Determine the [x, y] coordinate at the center of the cell enclosing the given text.  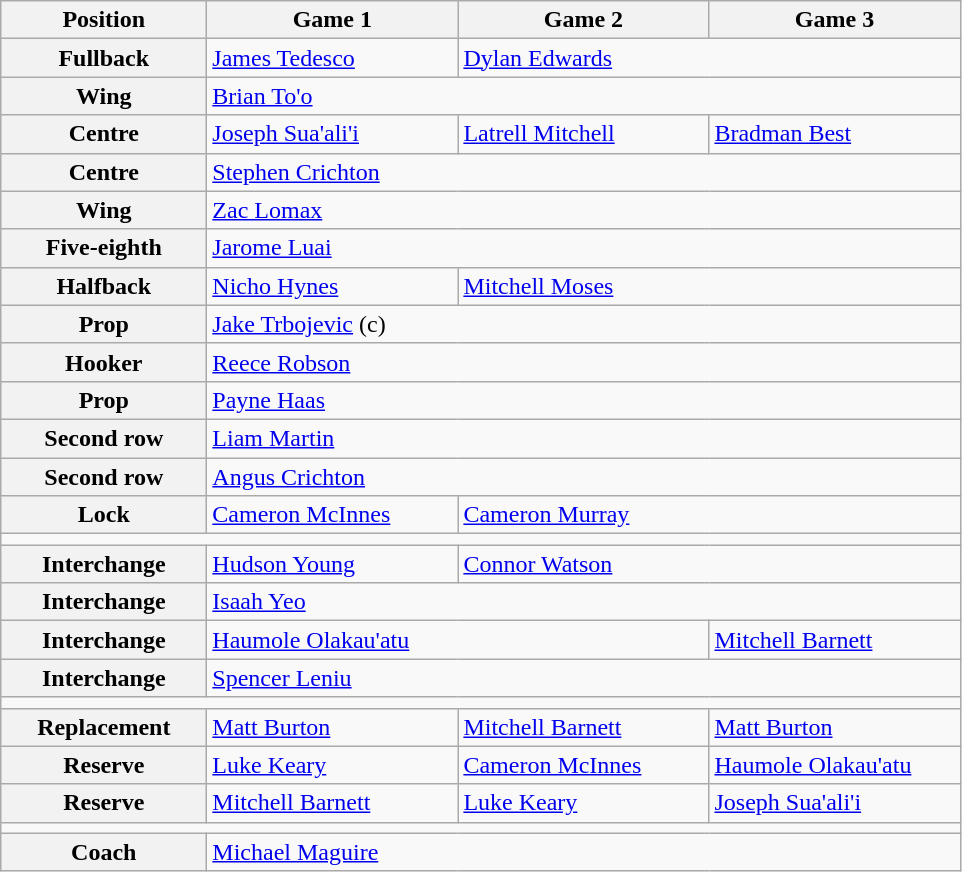
Angus Crichton [584, 477]
Halfback [104, 286]
Payne Haas [584, 400]
Connor Watson [709, 564]
Dylan Edwards [709, 58]
Reece Robson [584, 362]
Mitchell Moses [709, 286]
Zac Lomax [584, 210]
Lock [104, 515]
Nicho Hynes [332, 286]
Hudson Young [332, 564]
Bradman Best [834, 134]
Position [104, 20]
Brian To'o [584, 96]
Fullback [104, 58]
Michael Maguire [584, 852]
Game 2 [584, 20]
Latrell Mitchell [584, 134]
Isaah Yeo [584, 602]
Liam Martin [584, 438]
Hooker [104, 362]
Coach [104, 852]
Stephen Crichton [584, 172]
Game 1 [332, 20]
Replacement [104, 727]
Cameron Murray [709, 515]
Game 3 [834, 20]
Spencer Leniu [584, 678]
Jake Trbojevic (c) [584, 324]
Jarome Luai [584, 248]
James Tedesco [332, 58]
Five-eighth [104, 248]
